For the text-containing cell, return its midpoint in (x, y) coordinate format. 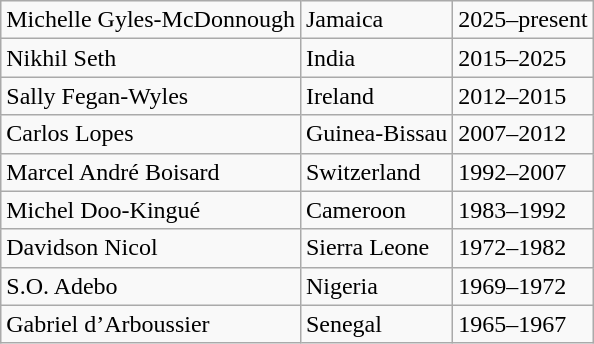
2015–2025 (523, 58)
2007–2012 (523, 134)
Nigeria (376, 286)
1965–1967 (523, 324)
Nikhil Seth (151, 58)
1969–1972 (523, 286)
2012–2015 (523, 96)
Michel Doo-Kingué (151, 210)
Guinea-Bissau (376, 134)
Jamaica (376, 20)
Davidson Nicol (151, 248)
Senegal (376, 324)
India (376, 58)
1983–1992 (523, 210)
S.O. Adebo (151, 286)
1992–2007 (523, 172)
Ireland (376, 96)
2025–present (523, 20)
Carlos Lopes (151, 134)
Cameroon (376, 210)
1972–1982 (523, 248)
Switzerland (376, 172)
Sally Fegan-Wyles (151, 96)
Sierra Leone (376, 248)
Michelle Gyles-McDonnough (151, 20)
Marcel André Boisard (151, 172)
Gabriel d’Arboussier (151, 324)
